Return the (x, y) coordinate for the center point of the cell that contains the specified text.  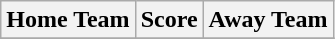
Home Team (68, 20)
Away Team (268, 20)
Score (169, 20)
